Return the (X, Y) coordinate for the center point of the cell that contains the specified text.  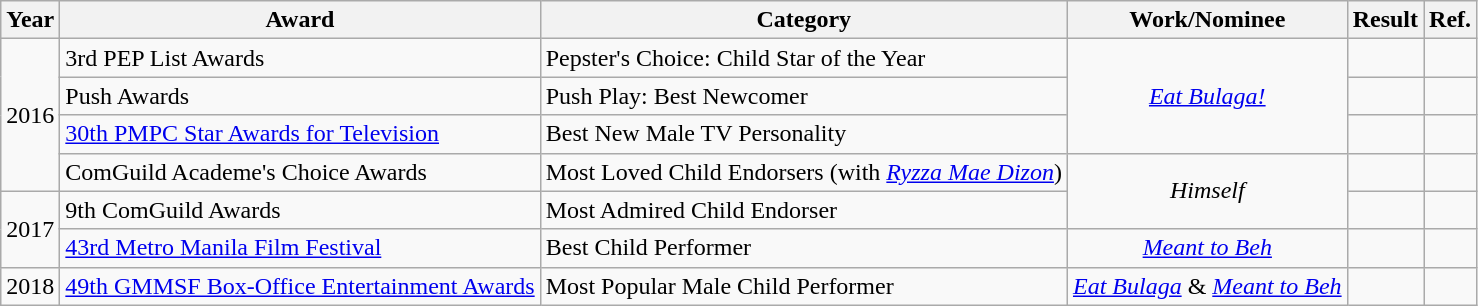
Ref. (1450, 20)
Himself (1207, 191)
43rd Metro Manila Film Festival (300, 248)
Best Child Performer (804, 248)
Best New Male TV Personality (804, 134)
49th GMMSF Box-Office Entertainment Awards (300, 286)
Most Loved Child Endorsers (with Ryzza Mae Dizon) (804, 172)
30th PMPC Star Awards for Television (300, 134)
Push Play: Best Newcomer (804, 96)
Work/Nominee (1207, 20)
Result (1385, 20)
2016 (30, 115)
3rd PEP List Awards (300, 58)
2017 (30, 229)
9th ComGuild Awards (300, 210)
Push Awards (300, 96)
Most Admired Child Endorser (804, 210)
Meant to Beh (1207, 248)
Most Popular Male Child Performer (804, 286)
Pepster's Choice: Child Star of the Year (804, 58)
2018 (30, 286)
ComGuild Academe's Choice Awards (300, 172)
Eat Bulaga! (1207, 96)
Year (30, 20)
Category (804, 20)
Award (300, 20)
Eat Bulaga & Meant to Beh (1207, 286)
